Return [X, Y] of the center of cell containing provided text 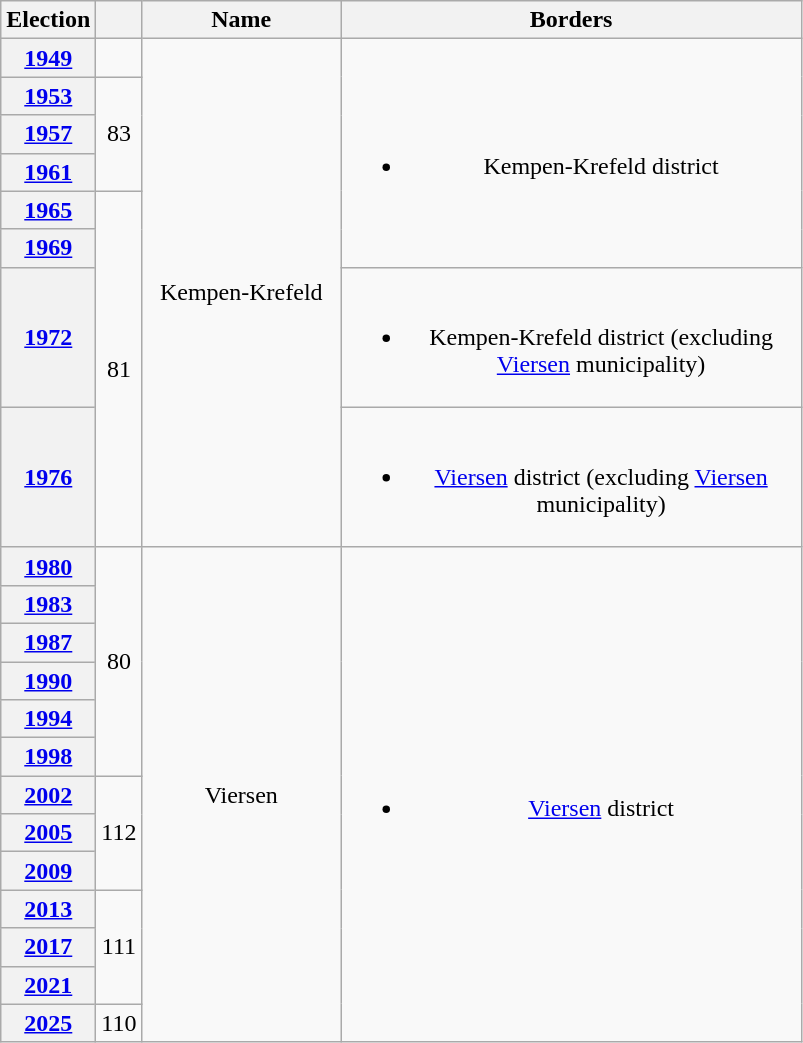
Election [48, 20]
Kempen-Krefeld district [572, 153]
1953 [48, 96]
Viersen [242, 794]
Viersen district (excluding Viersen municipality) [572, 477]
81 [119, 369]
111 [119, 947]
1990 [48, 681]
2025 [48, 1023]
2005 [48, 833]
1987 [48, 642]
Borders [572, 20]
1980 [48, 566]
1983 [48, 604]
2009 [48, 871]
Viersen district [572, 794]
1949 [48, 58]
80 [119, 661]
Kempen-Krefeld [242, 293]
2013 [48, 909]
1976 [48, 477]
1998 [48, 757]
Kempen-Krefeld district (excluding Viersen municipality) [572, 337]
83 [119, 134]
1972 [48, 337]
1957 [48, 134]
1965 [48, 210]
112 [119, 833]
2021 [48, 985]
1961 [48, 172]
1969 [48, 248]
110 [119, 1023]
2002 [48, 795]
2017 [48, 947]
Name [242, 20]
1994 [48, 719]
